Pinpoint the cell where the given text exists, returning its [X, Y] midpoint coordinate. 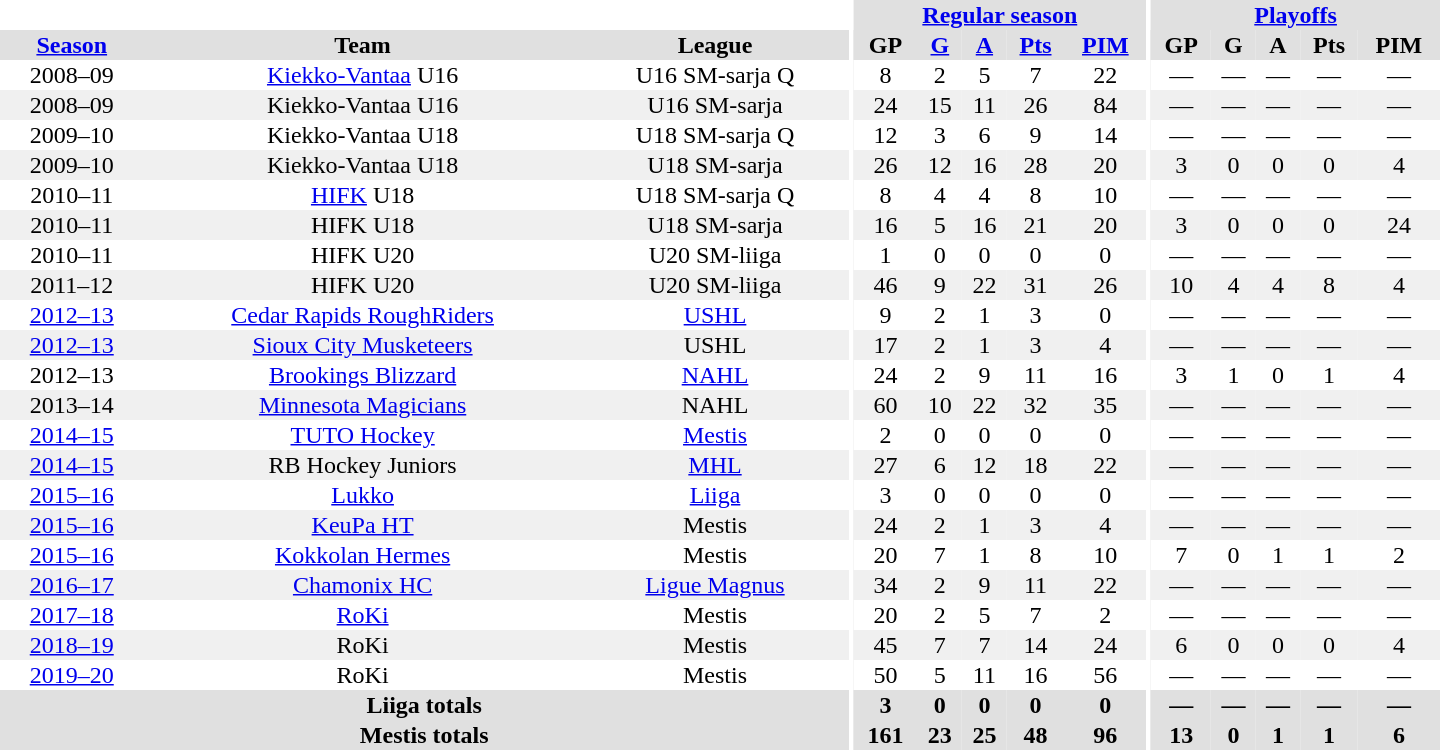
RB Hockey Juniors [363, 465]
27 [885, 465]
23 [940, 735]
2018–19 [72, 645]
2017–18 [72, 615]
League [716, 45]
Team [363, 45]
Playoffs [1296, 15]
84 [1105, 105]
2013–14 [72, 405]
Minnesota Magicians [363, 405]
Lukko [363, 495]
13 [1181, 735]
45 [885, 645]
35 [1105, 405]
50 [885, 675]
MHL [716, 465]
28 [1036, 165]
Cedar Rapids RoughRiders [363, 315]
96 [1105, 735]
Ligue Magnus [716, 585]
60 [885, 405]
48 [1036, 735]
56 [1105, 675]
34 [885, 585]
TUTO Hockey [363, 435]
46 [885, 285]
Chamonix HC [363, 585]
Mestis totals [424, 735]
17 [885, 345]
Sioux City Musketeers [363, 345]
Season [72, 45]
161 [885, 735]
2019–20 [72, 675]
U16 SM-sarja [716, 105]
31 [1036, 285]
21 [1036, 225]
32 [1036, 405]
Brookings Blizzard [363, 375]
Liiga [716, 495]
2011–12 [72, 285]
U16 SM-sarja Q [716, 75]
Regular season [1000, 15]
Liiga totals [424, 705]
KeuPa HT [363, 525]
Kokkolan Hermes [363, 555]
25 [984, 735]
15 [940, 105]
2016–17 [72, 585]
18 [1036, 465]
